Detect which cell encompasses the target text, then output its (X, Y) center coordinate. 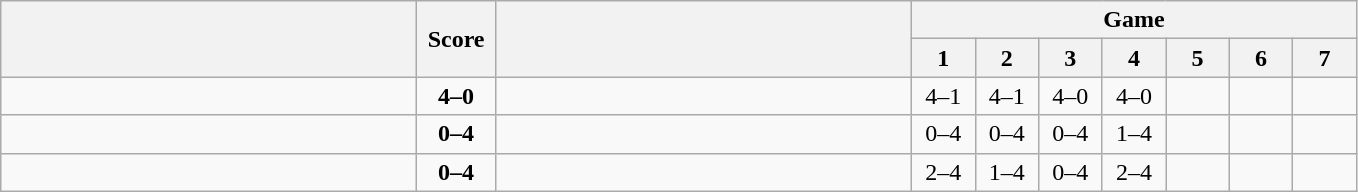
5 (1198, 58)
7 (1325, 58)
4 (1134, 58)
1 (943, 58)
Game (1134, 20)
3 (1071, 58)
Score (456, 39)
6 (1261, 58)
2 (1007, 58)
